Output the (X, Y) coordinate of the center of the cell containing the given text.  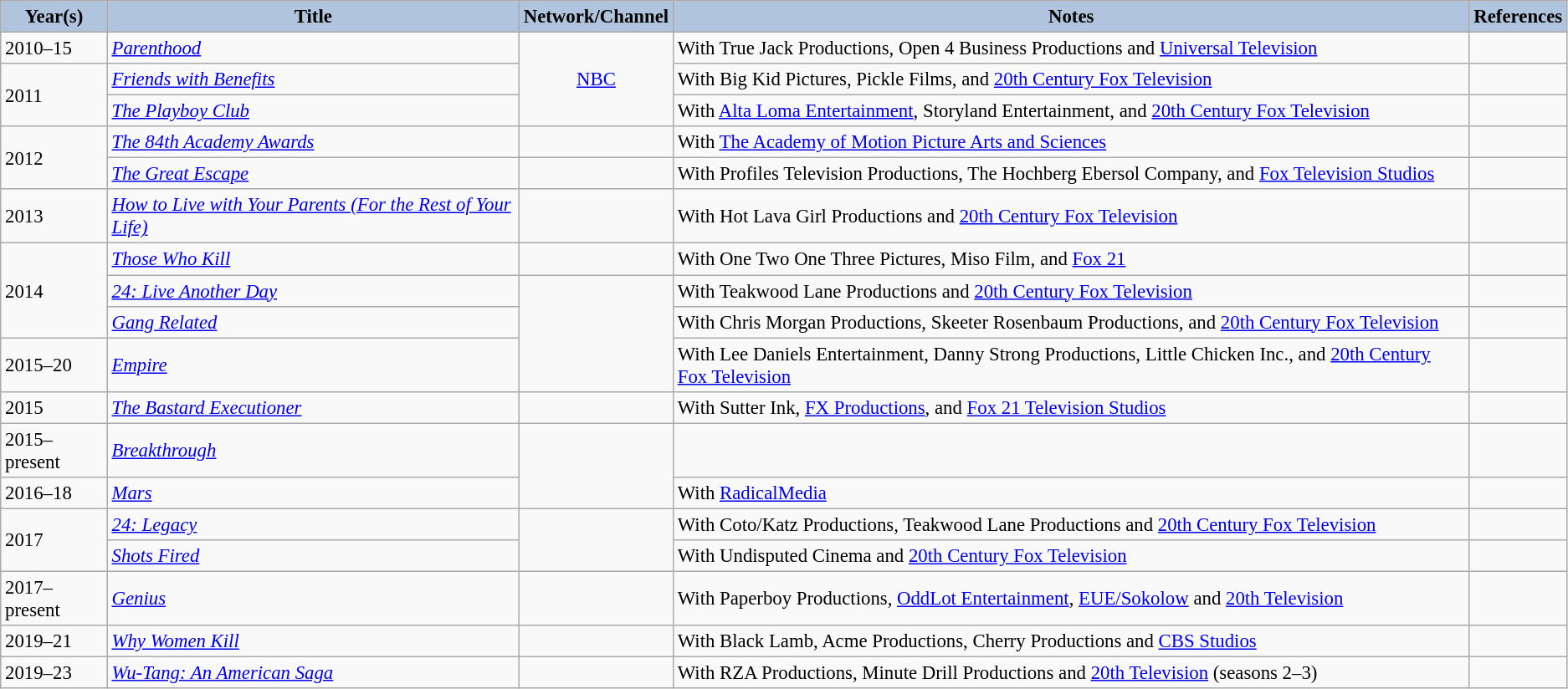
With The Academy of Motion Picture Arts and Sciences (1071, 142)
With Hot Lava Girl Productions and 20th Century Fox Television (1071, 216)
With Sutter Ink, FX Productions, and Fox 21 Television Studios (1071, 407)
The Playboy Club (313, 111)
Why Women Kill (313, 641)
With RZA Productions, Minute Drill Productions and 20th Television (seasons 2–3) (1071, 673)
With Teakwood Lane Productions and 20th Century Fox Television (1071, 291)
With Chris Morgan Productions, Skeeter Rosenbaum Productions, and 20th Century Fox Television (1071, 322)
2017–present (54, 599)
2015–20 (54, 365)
Notes (1071, 17)
Mars (313, 493)
2016–18 (54, 493)
Network/Channel (596, 17)
With RadicalMedia (1071, 493)
Year(s) (54, 17)
24: Legacy (313, 524)
2013 (54, 216)
Shots Fired (313, 556)
How to Live with Your Parents (For the Rest of Your Life) (313, 216)
NBC (596, 80)
With True Jack Productions, Open 4 Business Productions and Universal Television (1071, 48)
With Paperboy Productions, OddLot Entertainment, EUE/Sokolow and 20th Television (1071, 599)
Parenthood (313, 48)
2019–21 (54, 641)
2017 (54, 540)
2019–23 (54, 673)
Genius (313, 599)
With Undisputed Cinema and 20th Century Fox Television (1071, 556)
Friends with Benefits (313, 79)
With Coto/Katz Productions, Teakwood Lane Productions and 20th Century Fox Television (1071, 524)
2015 (54, 407)
2012 (54, 157)
With Big Kid Pictures, Pickle Films, and 20th Century Fox Television (1071, 79)
24: Live Another Day (313, 291)
Breakthrough (313, 450)
2010–15 (54, 48)
With Lee Daniels Entertainment, Danny Strong Productions, Little Chicken Inc., and 20th Century Fox Television (1071, 365)
Empire (313, 365)
The Bastard Executioner (313, 407)
2015–present (54, 450)
2011 (54, 95)
With Black Lamb, Acme Productions, Cherry Productions and CBS Studios (1071, 641)
With One Two One Three Pictures, Miso Film, and Fox 21 (1071, 259)
The Great Escape (313, 174)
References (1518, 17)
Wu-Tang: An American Saga (313, 673)
The 84th Academy Awards (313, 142)
Those Who Kill (313, 259)
With Profiles Television Productions, The Hochberg Ebersol Company, and Fox Television Studios (1071, 174)
Gang Related (313, 322)
2014 (54, 291)
Title (313, 17)
With Alta Loma Entertainment, Storyland Entertainment, and 20th Century Fox Television (1071, 111)
